Provide the (x, y) coordinate of the cell's center where the given text is located.  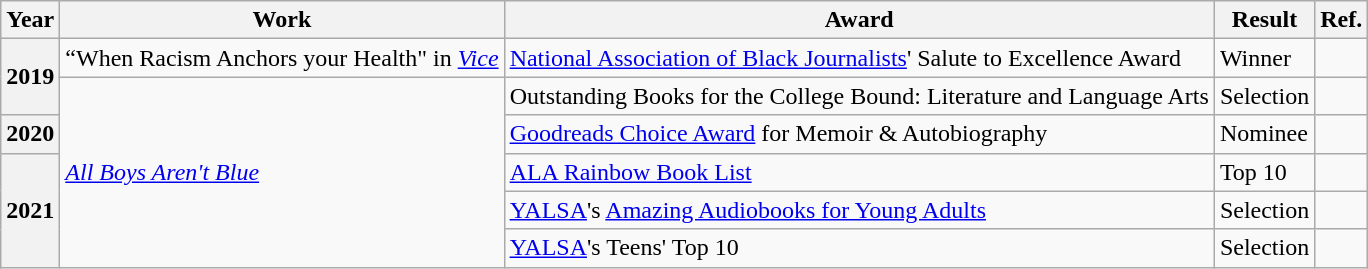
Goodreads Choice Award for Memoir & Autobiography (859, 134)
YALSA's Amazing Audiobooks for Young Adults (859, 210)
YALSA's Teens' Top 10 (859, 248)
Work (282, 20)
Top 10 (1264, 172)
ALA Rainbow Book List (859, 172)
Ref. (1342, 20)
Year (30, 20)
Outstanding Books for the College Bound: Literature and Language Arts (859, 96)
“When Racism Anchors your Health" in Vice (282, 58)
Nominee (1264, 134)
2021 (30, 210)
Award (859, 20)
2020 (30, 134)
National Association of Black Journalists' Salute to Excellence Award (859, 58)
Result (1264, 20)
All Boys Aren't Blue (282, 172)
Winner (1264, 58)
2019 (30, 77)
